Find where the given text appears and provide that cell's center as (X, Y) coordinate. 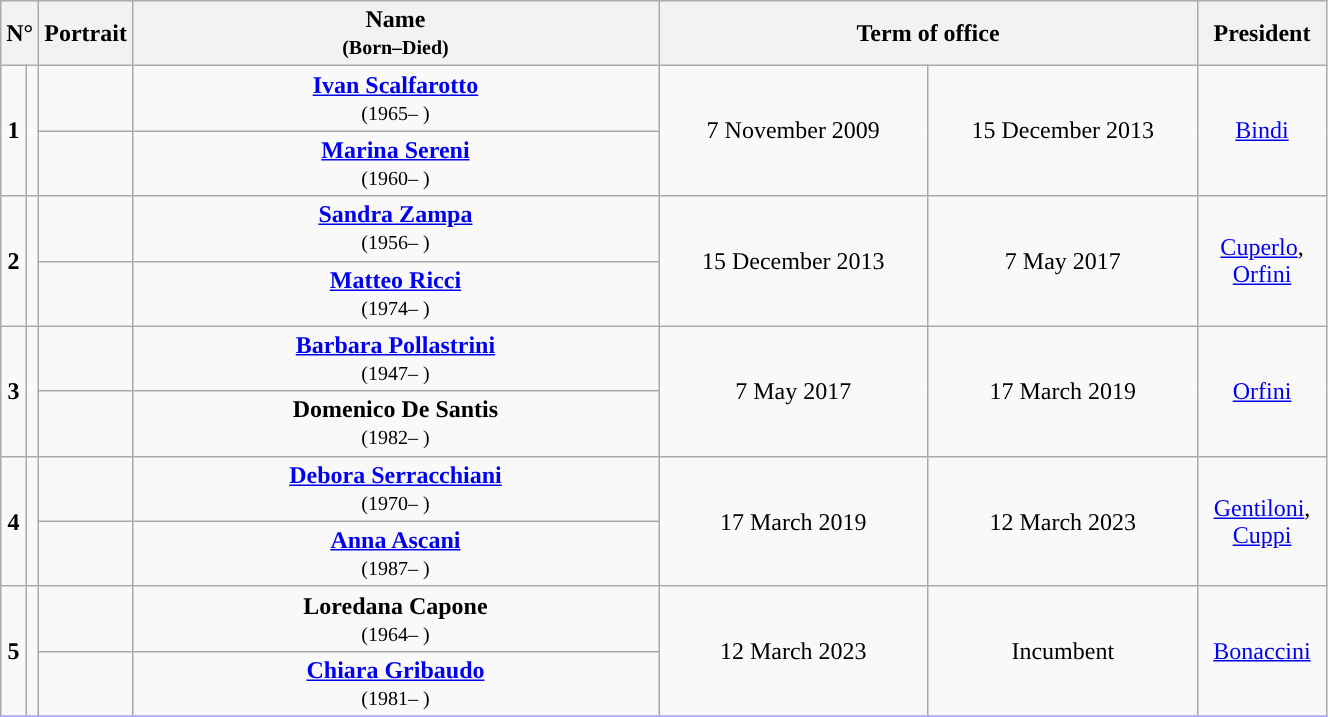
3 (14, 391)
N° (20, 34)
5 (14, 651)
Sandra Zampa(1956– ) (395, 228)
Debora Serracchiani(1970– ) (395, 488)
Matteo Ricci(1974– ) (395, 294)
Anna Ascani(1987– ) (395, 554)
7 November 2009 (792, 131)
Barbara Pollastrini(1947– ) (395, 358)
Marina Sereni(1960– ) (395, 164)
2 (14, 261)
Incumbent (1063, 651)
Ivan Scalfarotto(1965– ) (395, 98)
Cuperlo,Orfini (1262, 261)
Gentiloni,Cuppi (1262, 521)
Portrait (86, 34)
1 (14, 131)
Term of office (928, 34)
Domenico De Santis(1982– ) (395, 424)
Orfini (1262, 391)
Bindi (1262, 131)
President (1262, 34)
4 (14, 521)
Name(Born–Died) (395, 34)
Chiara Gribaudo(1981– ) (395, 684)
Bonaccini (1262, 651)
Loredana Capone(1964– ) (395, 618)
